Detect which cell encompasses the target text, then output its (X, Y) center coordinate. 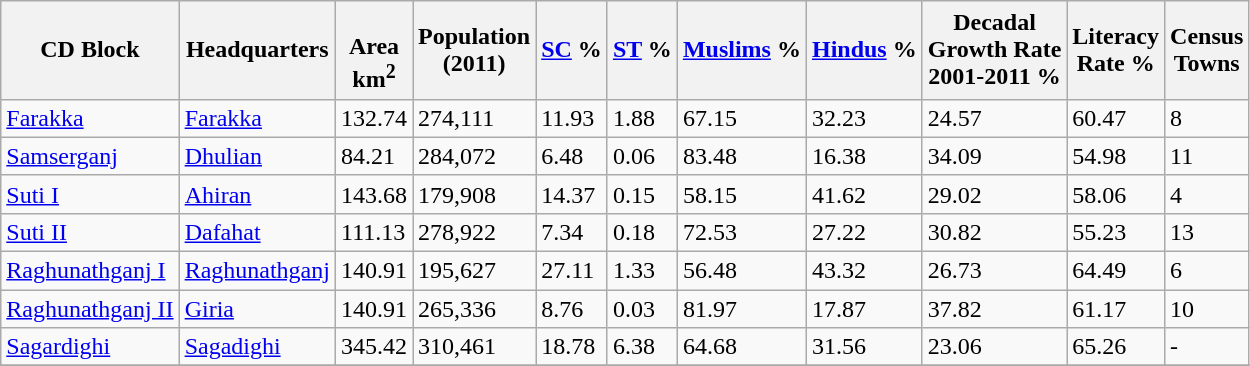
16.38 (864, 156)
32.23 (864, 118)
34.09 (994, 156)
8.76 (572, 309)
29.02 (994, 194)
ST % (642, 50)
179,908 (474, 194)
Decadal Growth Rate 2001-2011 % (994, 50)
Literacy Rate % (1116, 50)
61.17 (1116, 309)
Areakm2 (374, 50)
10 (1207, 309)
6 (1207, 271)
13 (1207, 232)
CD Block (90, 50)
195,627 (474, 271)
Dafahat (257, 232)
11.93 (572, 118)
43.32 (864, 271)
24.57 (994, 118)
Muslims % (742, 50)
14.37 (572, 194)
54.98 (1116, 156)
310,461 (474, 347)
Hindus % (864, 50)
65.26 (1116, 347)
58.06 (1116, 194)
11 (1207, 156)
67.15 (742, 118)
284,072 (474, 156)
Samserganj (90, 156)
55.23 (1116, 232)
56.48 (742, 271)
8 (1207, 118)
Raghunathganj (257, 271)
60.47 (1116, 118)
4 (1207, 194)
18.78 (572, 347)
58.15 (742, 194)
CensusTowns (1207, 50)
Suti I (90, 194)
1.33 (642, 271)
64.68 (742, 347)
0.03 (642, 309)
72.53 (742, 232)
- (1207, 347)
0.06 (642, 156)
265,336 (474, 309)
Raghunathganj II (90, 309)
278,922 (474, 232)
143.68 (374, 194)
111.13 (374, 232)
81.97 (742, 309)
6.48 (572, 156)
345.42 (374, 347)
Suti II (90, 232)
Dhulian (257, 156)
Raghunathganj I (90, 271)
274,111 (474, 118)
SC % (572, 50)
Sagardighi (90, 347)
41.62 (864, 194)
26.73 (994, 271)
84.21 (374, 156)
1.88 (642, 118)
64.49 (1116, 271)
37.82 (994, 309)
83.48 (742, 156)
27.22 (864, 232)
Headquarters (257, 50)
Sagadighi (257, 347)
Ahiran (257, 194)
30.82 (994, 232)
0.18 (642, 232)
17.87 (864, 309)
31.56 (864, 347)
7.34 (572, 232)
23.06 (994, 347)
Giria (257, 309)
Population(2011) (474, 50)
6.38 (642, 347)
132.74 (374, 118)
0.15 (642, 194)
27.11 (572, 271)
